Return the [x, y] coordinate for the center point of the cell that contains the specified text.  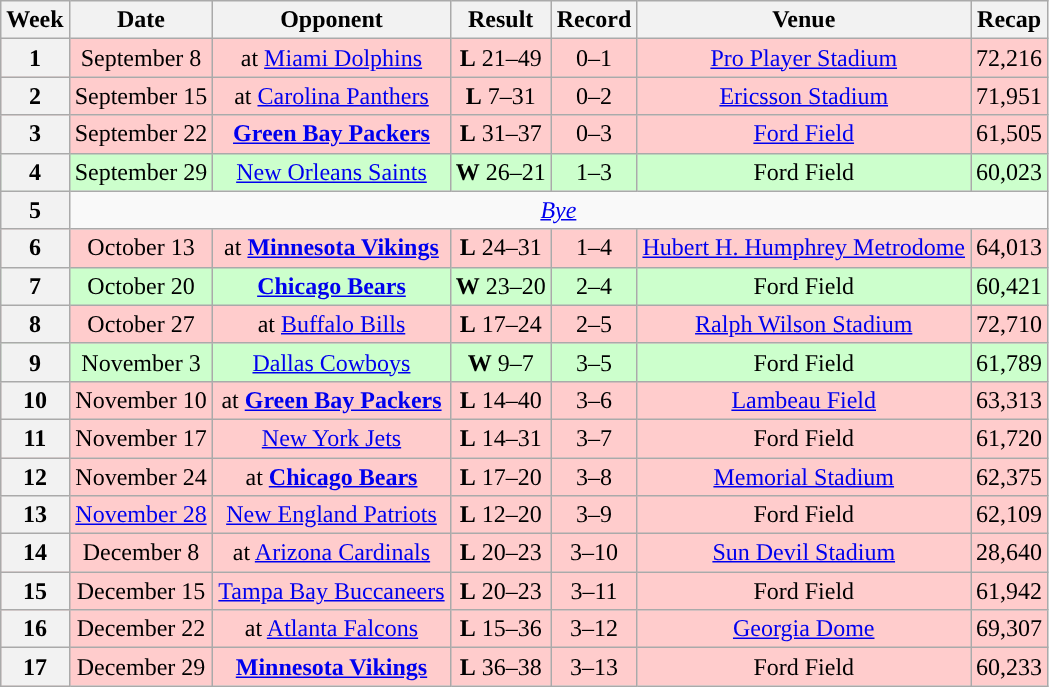
12 [35, 477]
W 23–20 [500, 286]
September 8 [141, 58]
3–11 [594, 591]
L 12–20 [500, 515]
63,313 [1010, 400]
8 [35, 324]
7 [35, 286]
0–3 [594, 134]
L 14–31 [500, 438]
3–12 [594, 629]
Minnesota Vikings [332, 667]
13 [35, 515]
71,951 [1010, 96]
16 [35, 629]
2–5 [594, 324]
November 28 [141, 515]
at Carolina Panthers [332, 96]
0–1 [594, 58]
at Buffalo Bills [332, 324]
61,505 [1010, 134]
14 [35, 553]
9 [35, 362]
61,942 [1010, 591]
3–8 [594, 477]
November 17 [141, 438]
L 31–37 [500, 134]
Ericsson Stadium [804, 96]
2–4 [594, 286]
61,789 [1010, 362]
Chicago Bears [332, 286]
November 3 [141, 362]
November 10 [141, 400]
15 [35, 591]
60,023 [1010, 172]
W 26–21 [500, 172]
at Atlanta Falcons [332, 629]
L 7–31 [500, 96]
3–13 [594, 667]
Date [141, 20]
L 17–20 [500, 477]
at Miami Dolphins [332, 58]
61,720 [1010, 438]
Sun Devil Stadium [804, 553]
2 [35, 96]
Record [594, 20]
62,375 [1010, 477]
Bye [558, 210]
New Orleans Saints [332, 172]
3–5 [594, 362]
3–10 [594, 553]
New York Jets [332, 438]
11 [35, 438]
Georgia Dome [804, 629]
October 27 [141, 324]
at Arizona Cardinals [332, 553]
September 29 [141, 172]
Tampa Bay Buccaneers [332, 591]
17 [35, 667]
December 8 [141, 553]
3 [35, 134]
3–6 [594, 400]
60,233 [1010, 667]
28,640 [1010, 553]
Lambeau Field [804, 400]
64,013 [1010, 248]
Pro Player Stadium [804, 58]
4 [35, 172]
L 14–40 [500, 400]
L 21–49 [500, 58]
at Green Bay Packers [332, 400]
Venue [804, 20]
W 9–7 [500, 362]
October 13 [141, 248]
L 17–24 [500, 324]
Hubert H. Humphrey Metrodome [804, 248]
Result [500, 20]
at Minnesota Vikings [332, 248]
1–3 [594, 172]
L 15–36 [500, 629]
December 22 [141, 629]
Memorial Stadium [804, 477]
0–2 [594, 96]
L 36–38 [500, 667]
at Chicago Bears [332, 477]
New England Patriots [332, 515]
5 [35, 210]
72,216 [1010, 58]
L 24–31 [500, 248]
6 [35, 248]
Ralph Wilson Stadium [804, 324]
10 [35, 400]
September 22 [141, 134]
October 20 [141, 286]
September 15 [141, 96]
Recap [1010, 20]
72,710 [1010, 324]
Green Bay Packers [332, 134]
69,307 [1010, 629]
Week [35, 20]
3–7 [594, 438]
December 15 [141, 591]
60,421 [1010, 286]
3–9 [594, 515]
1–4 [594, 248]
December 29 [141, 667]
November 24 [141, 477]
1 [35, 58]
Dallas Cowboys [332, 362]
62,109 [1010, 515]
Opponent [332, 20]
